Return the [x, y] coordinate for the center point of the cell that contains the specified text.  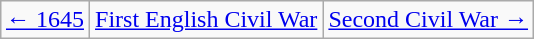
← 1645 [44, 20]
Second Civil War → [428, 20]
First English Civil War [206, 20]
